Provide the (x, y) coordinate of the cell's center where the given text is located.  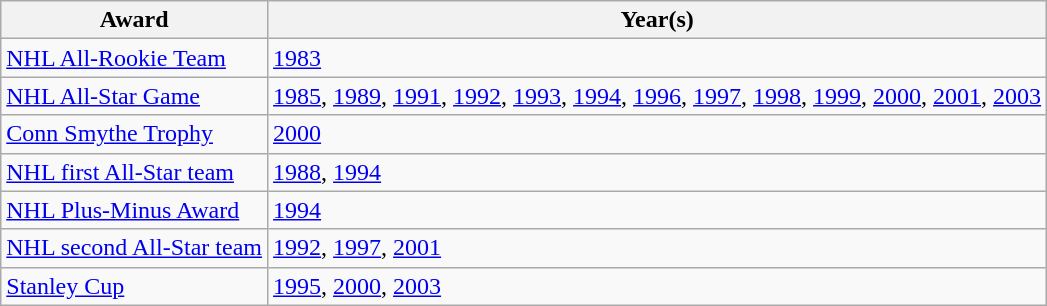
1995, 2000, 2003 (658, 286)
1992, 1997, 2001 (658, 248)
Year(s) (658, 20)
NHL first All-Star team (134, 172)
NHL All-Rookie Team (134, 58)
NHL Plus-Minus Award (134, 210)
1994 (658, 210)
NHL All-Star Game (134, 96)
Stanley Cup (134, 286)
2000 (658, 134)
NHL second All-Star team (134, 248)
Conn Smythe Trophy (134, 134)
Award (134, 20)
1983 (658, 58)
1985, 1989, 1991, 1992, 1993, 1994, 1996, 1997, 1998, 1999, 2000, 2001, 2003 (658, 96)
1988, 1994 (658, 172)
